Provide the (X, Y) coordinate of the cell's center where the given text is located.  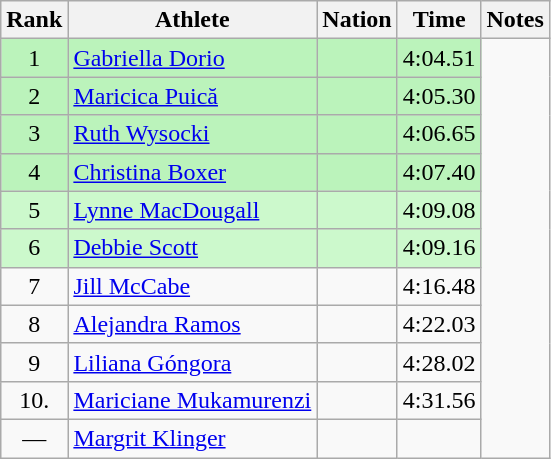
Lynne MacDougall (192, 210)
Christina Boxer (192, 172)
4:04.51 (439, 58)
7 (34, 286)
8 (34, 324)
5 (34, 210)
4:05.30 (439, 96)
1 (34, 58)
Notes (515, 20)
Mariciane Mukamurenzi (192, 400)
Time (439, 20)
2 (34, 96)
Debbie Scott (192, 248)
4:28.02 (439, 362)
4:06.65 (439, 134)
10. (34, 400)
Gabriella Dorio (192, 58)
Liliana Góngora (192, 362)
Nation (357, 20)
Athlete (192, 20)
Margrit Klinger (192, 438)
9 (34, 362)
4:09.16 (439, 248)
6 (34, 248)
4:07.40 (439, 172)
4:09.08 (439, 210)
Rank (34, 20)
4:31.56 (439, 400)
4:22.03 (439, 324)
Maricica Puică (192, 96)
3 (34, 134)
4:16.48 (439, 286)
Jill McCabe (192, 286)
4 (34, 172)
Alejandra Ramos (192, 324)
Ruth Wysocki (192, 134)
— (34, 438)
